For the text-containing cell, return its midpoint in (X, Y) coordinate format. 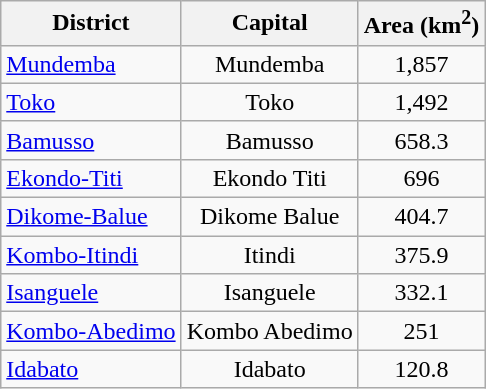
Dikome-Balue (91, 217)
251 (422, 331)
Kombo-Itindi (91, 255)
Capital (270, 24)
Kombo Abedimo (270, 331)
332.1 (422, 293)
404.7 (422, 217)
Ekondo-Titi (91, 178)
120.8 (422, 369)
Dikome Balue (270, 217)
1,492 (422, 102)
District (91, 24)
375.9 (422, 255)
1,857 (422, 64)
Kombo-Abedimo (91, 331)
658.3 (422, 140)
Itindi (270, 255)
696 (422, 178)
Ekondo Titi (270, 178)
Area (km2) (422, 24)
